For the text-containing cell, return its midpoint in [x, y] coordinate format. 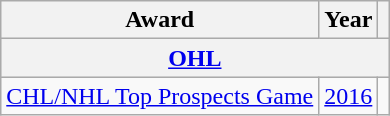
2016 [348, 96]
Award [160, 20]
CHL/NHL Top Prospects Game [160, 96]
OHL [195, 58]
Year [348, 20]
